Return (x, y) of the center of cell containing provided text 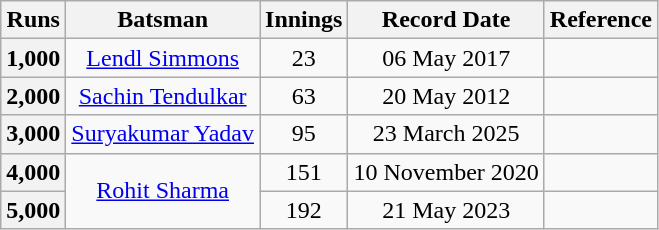
2,000 (34, 96)
23 March 2025 (446, 134)
Rohit Sharma (163, 191)
151 (304, 172)
Reference (600, 20)
Runs (34, 20)
192 (304, 210)
63 (304, 96)
Lendl Simmons (163, 58)
4,000 (34, 172)
3,000 (34, 134)
Innings (304, 20)
5,000 (34, 210)
Record Date (446, 20)
95 (304, 134)
10 November 2020 (446, 172)
21 May 2023 (446, 210)
23 (304, 58)
06 May 2017 (446, 58)
Batsman (163, 20)
1,000 (34, 58)
Sachin Tendulkar (163, 96)
20 May 2012 (446, 96)
Suryakumar Yadav (163, 134)
